Pinpoint the cell where the given text exists, returning its (x, y) midpoint coordinate. 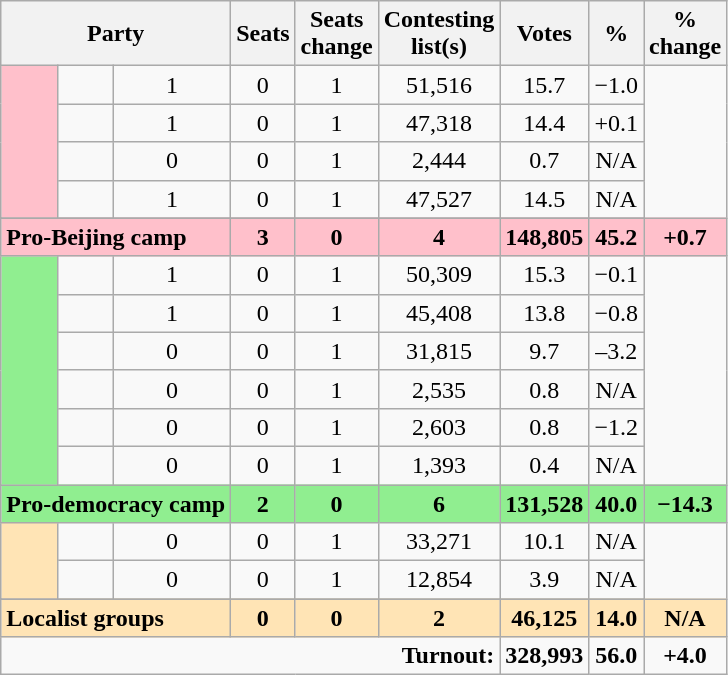
0.4 (544, 465)
14.0 (616, 618)
Pro-democracy camp (116, 503)
328,993 (544, 656)
Pro-Beijing camp (116, 237)
14.4 (544, 123)
33,271 (439, 542)
−1.2 (616, 427)
Contestinglist(s) (439, 34)
2,535 (439, 389)
+0.1 (616, 123)
% (616, 34)
%change (686, 34)
–3.2 (616, 351)
15.7 (544, 85)
10.1 (544, 542)
2,603 (439, 427)
50,309 (439, 275)
Party (116, 34)
Turnout: (250, 656)
Localist groups (116, 618)
47,527 (439, 199)
12,854 (439, 580)
−0.1 (616, 275)
31,815 (439, 351)
3 (263, 237)
46,125 (544, 618)
148,805 (544, 237)
56.0 (616, 656)
Votes (544, 34)
13.8 (544, 313)
15.3 (544, 275)
47,318 (439, 123)
−14.3 (686, 503)
45,408 (439, 313)
0.7 (544, 161)
9.7 (544, 351)
−1.0 (616, 85)
40.0 (616, 503)
−0.8 (616, 313)
3.9 (544, 580)
6 (439, 503)
Seatschange (336, 34)
+4.0 (686, 656)
+0.7 (686, 237)
4 (439, 237)
1,393 (439, 465)
45.2 (616, 237)
14.5 (544, 199)
Seats (263, 34)
51,516 (439, 85)
131,528 (544, 503)
2,444 (439, 161)
